Locate the cell with the specified text and output its (x, y) center coordinate. 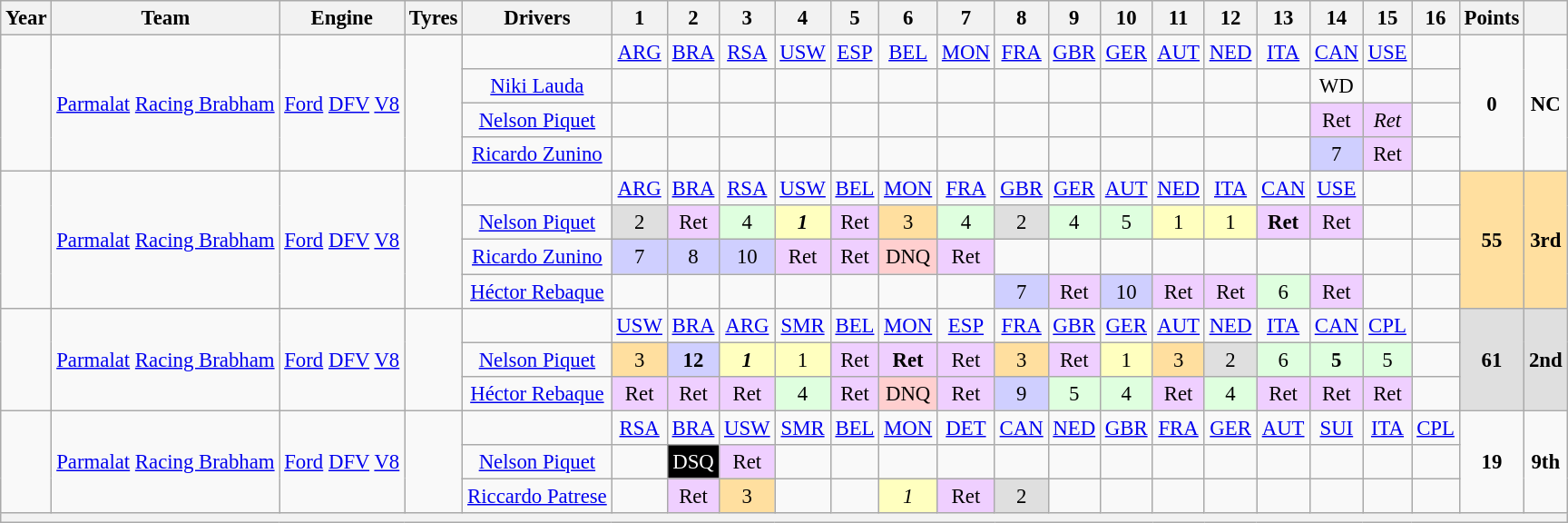
Riccardo Patrese (537, 496)
15 (1387, 18)
11 (1178, 18)
3rd (1546, 240)
Points (1492, 18)
Year (26, 18)
SUI (1336, 428)
Engine (342, 18)
19 (1492, 461)
WD (1336, 86)
Team (165, 18)
DSQ (693, 462)
NC (1546, 104)
Tyres (434, 18)
13 (1283, 18)
61 (1492, 360)
0 (1492, 104)
55 (1492, 240)
Drivers (537, 18)
9th (1546, 461)
2nd (1546, 360)
14 (1336, 18)
16 (1436, 18)
DET (966, 428)
Niki Lauda (537, 86)
